Return [x, y] of the center of cell containing provided text 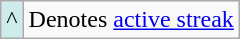
^ [12, 20]
Denotes active streak [131, 20]
